For the text-containing cell, return its midpoint in (X, Y) coordinate format. 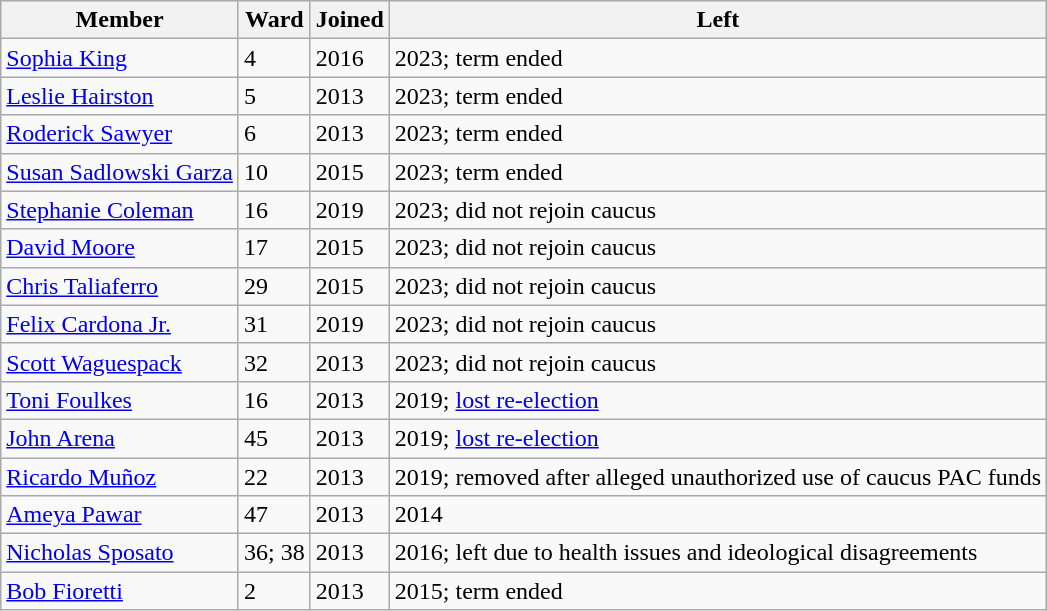
Scott Waguespack (120, 362)
Felix Cardona Jr. (120, 324)
10 (274, 172)
2015; term ended (718, 591)
2019; removed after alleged unauthorized use of caucus PAC funds (718, 477)
36; 38 (274, 553)
22 (274, 477)
47 (274, 515)
31 (274, 324)
Roderick Sawyer (120, 134)
5 (274, 96)
Member (120, 20)
Bob Fioretti (120, 591)
Stephanie Coleman (120, 210)
Chris Taliaferro (120, 286)
Toni Foulkes (120, 400)
45 (274, 438)
Sophia King (120, 58)
Ameya Pawar (120, 515)
Ricardo Muñoz (120, 477)
Joined (350, 20)
6 (274, 134)
John Arena (120, 438)
Left (718, 20)
2016 (350, 58)
Susan Sadlowski Garza (120, 172)
Ward (274, 20)
4 (274, 58)
29 (274, 286)
David Moore (120, 248)
Leslie Hairston (120, 96)
32 (274, 362)
Nicholas Sposato (120, 553)
17 (274, 248)
2016; left due to health issues and ideological disagreements (718, 553)
2 (274, 591)
2014 (718, 515)
